Detect which cell encompasses the target text, then output its [x, y] center coordinate. 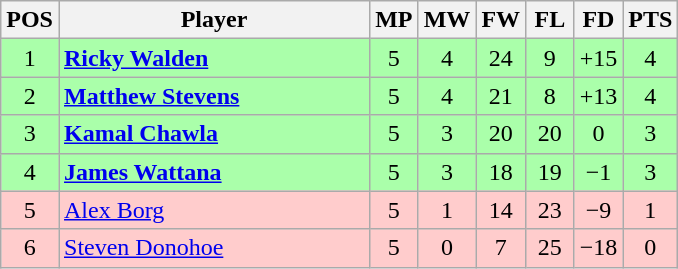
+13 [598, 96]
23 [550, 210]
MP [394, 20]
Kamal Chawla [214, 134]
Player [214, 20]
18 [501, 172]
7 [501, 248]
24 [501, 58]
FW [501, 20]
−9 [598, 210]
PTS [650, 20]
James Wattana [214, 172]
−1 [598, 172]
Matthew Stevens [214, 96]
Steven Donohoe [214, 248]
MW [447, 20]
14 [501, 210]
−18 [598, 248]
8 [550, 96]
POS [30, 20]
Alex Borg [214, 210]
+15 [598, 58]
25 [550, 248]
FL [550, 20]
9 [550, 58]
Ricky Walden [214, 58]
2 [30, 96]
19 [550, 172]
21 [501, 96]
6 [30, 248]
FD [598, 20]
